Capture the cell that displays the provided text and extract its [x, y] central coordinate. 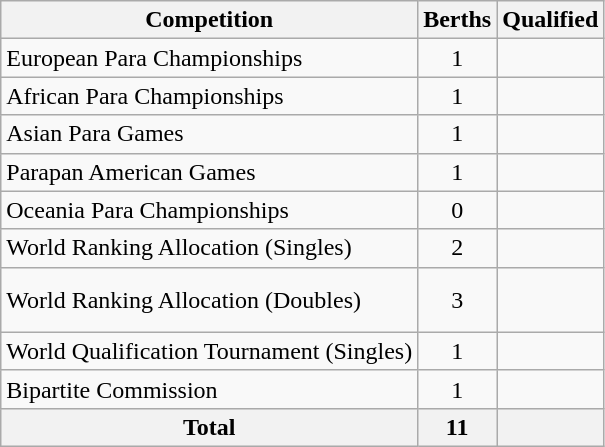
World Ranking Allocation (Doubles) [210, 300]
0 [458, 210]
Qualified [550, 20]
Parapan American Games [210, 172]
European Para Championships [210, 58]
Berths [458, 20]
Bipartite Commission [210, 389]
World Qualification Tournament (Singles) [210, 351]
World Ranking Allocation (Singles) [210, 248]
Oceania Para Championships [210, 210]
11 [458, 427]
2 [458, 248]
Total [210, 427]
Competition [210, 20]
Asian Para Games [210, 134]
3 [458, 300]
African Para Championships [210, 96]
